Search for the cell housing the specified text and yield its (x, y) center coordinate. 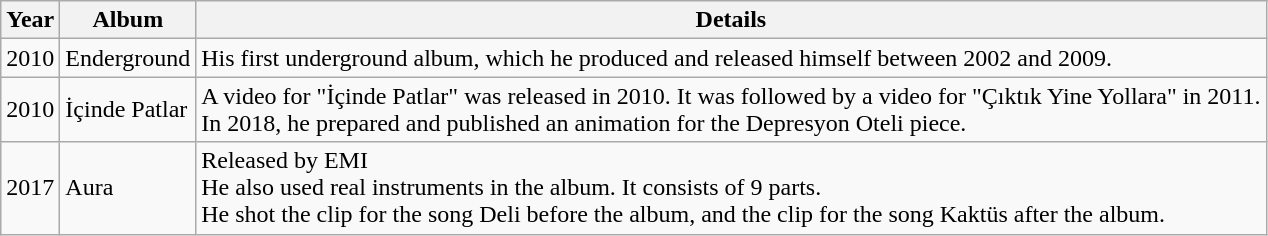
His first underground album, which he produced and released himself between 2002 and 2009. (731, 58)
İçinde Patlar (128, 110)
Year (30, 20)
Album (128, 20)
Enderground (128, 58)
2017 (30, 188)
Aura (128, 188)
Details (731, 20)
